From the cell containing the given text, extract its center point as [x, y] coordinate. 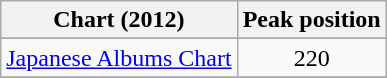
220 [312, 58]
Peak position [312, 20]
Japanese Albums Chart [119, 58]
Chart (2012) [119, 20]
